Output the (X, Y) coordinate of the center of the cell containing the given text.  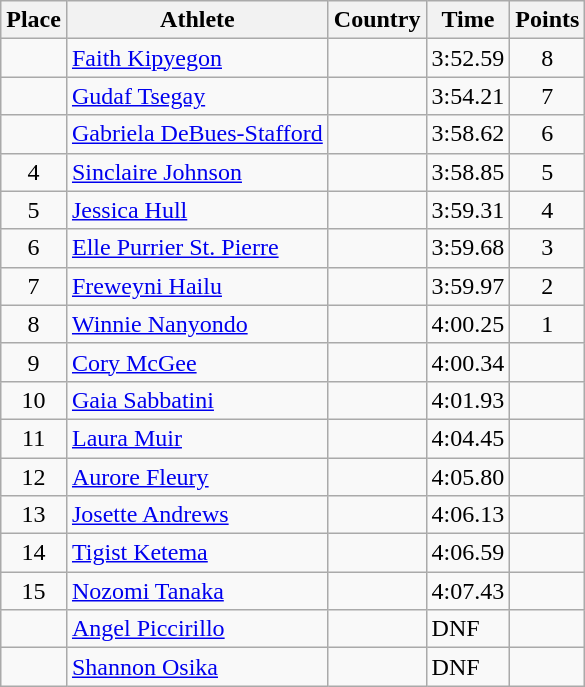
3:52.59 (468, 58)
Time (468, 20)
4:04.45 (468, 438)
10 (34, 400)
Gaia Sabbatini (197, 400)
Tigist Ketema (197, 553)
Place (34, 20)
3:54.21 (468, 96)
4:01.93 (468, 400)
2 (548, 286)
3:59.68 (468, 248)
Josette Andrews (197, 515)
3:59.97 (468, 286)
12 (34, 477)
13 (34, 515)
Shannon Osika (197, 667)
3:58.62 (468, 134)
3:58.85 (468, 172)
4:05.80 (468, 477)
4:00.25 (468, 324)
Points (548, 20)
Country (377, 20)
Winnie Nanyondo (197, 324)
4:06.59 (468, 553)
1 (548, 324)
3:59.31 (468, 210)
14 (34, 553)
4:06.13 (468, 515)
Angel Piccirillo (197, 629)
3 (548, 248)
Cory McGee (197, 362)
4:00.34 (468, 362)
Aurore Fleury (197, 477)
Freweyni Hailu (197, 286)
4:07.43 (468, 591)
15 (34, 591)
Gabriela DeBues-Stafford (197, 134)
Sinclaire Johnson (197, 172)
9 (34, 362)
Athlete (197, 20)
Faith Kipyegon (197, 58)
Jessica Hull (197, 210)
Laura Muir (197, 438)
Nozomi Tanaka (197, 591)
Gudaf Tsegay (197, 96)
11 (34, 438)
Elle Purrier St. Pierre (197, 248)
